From the cell containing the given text, extract its center point as (x, y) coordinate. 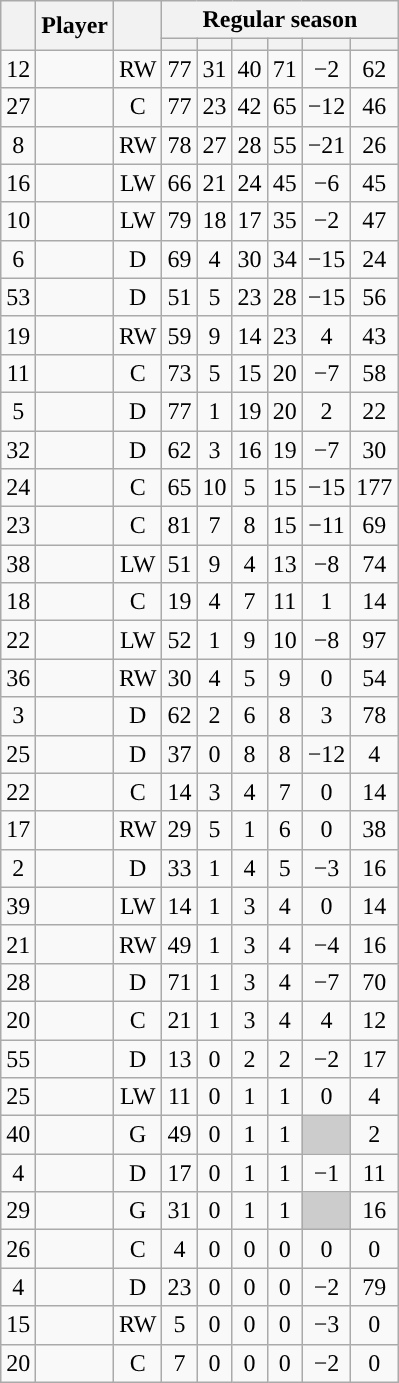
66 (180, 183)
42 (250, 107)
177 (374, 488)
−21 (326, 145)
Regular season (280, 20)
52 (180, 640)
47 (374, 221)
36 (18, 678)
58 (374, 373)
74 (374, 564)
53 (18, 297)
−4 (326, 944)
54 (374, 678)
46 (374, 107)
33 (180, 868)
−1 (326, 1173)
32 (18, 449)
73 (180, 373)
Player (75, 26)
−6 (326, 183)
−11 (326, 526)
56 (374, 297)
70 (374, 982)
59 (180, 335)
43 (374, 335)
39 (18, 906)
81 (180, 526)
97 (374, 640)
34 (284, 259)
35 (284, 221)
37 (180, 754)
